Search for the cell housing the specified text and yield its [X, Y] center coordinate. 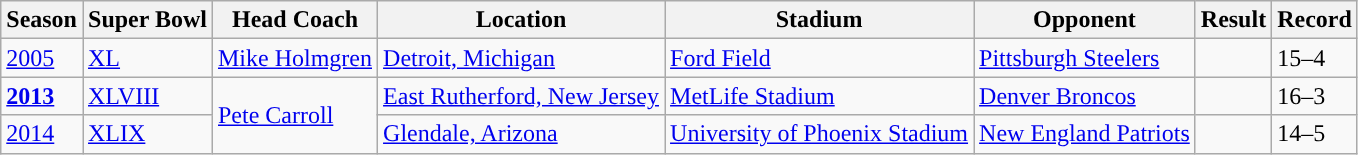
14–5 [1315, 134]
2013 [42, 96]
MetLife Stadium [820, 96]
Super Bowl [147, 20]
XL [147, 58]
Location [522, 20]
Season [42, 20]
Mike Holmgren [294, 58]
Pete Carroll [294, 115]
XLIX [147, 134]
XLVIII [147, 96]
Record [1315, 20]
15–4 [1315, 58]
Denver Broncos [1085, 96]
Pittsburgh Steelers [1085, 58]
Opponent [1085, 20]
University of Phoenix Stadium [820, 134]
2014 [42, 134]
Stadium [820, 20]
East Rutherford, New Jersey [522, 96]
Result [1233, 20]
Glendale, Arizona [522, 134]
Head Coach [294, 20]
Detroit, Michigan [522, 58]
16–3 [1315, 96]
Ford Field [820, 58]
New England Patriots [1085, 134]
2005 [42, 58]
